From the cell containing the given text, extract its center point as [x, y] coordinate. 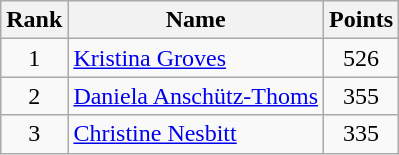
335 [362, 134]
Rank [34, 20]
Daniela Anschütz-Thoms [196, 96]
Name [196, 20]
Points [362, 20]
Kristina Groves [196, 58]
1 [34, 58]
3 [34, 134]
526 [362, 58]
2 [34, 96]
Christine Nesbitt [196, 134]
355 [362, 96]
